Find where the given text appears and provide that cell's center as (x, y) coordinate. 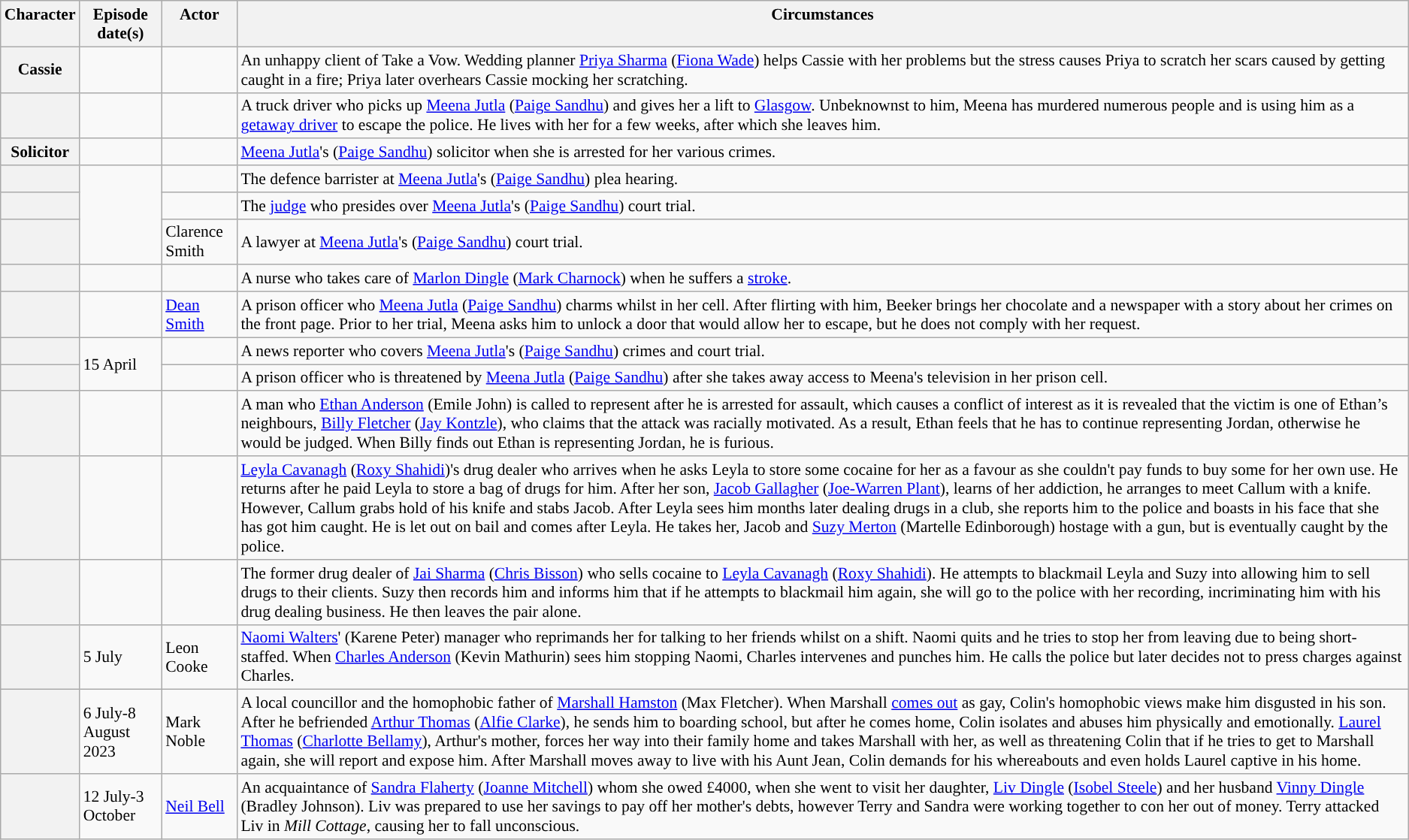
12 July-3 October (121, 807)
The judge who presides over Meena Jutla's (Paige Sandhu) court trial. (822, 206)
Character (41, 24)
A prison officer who is threatened by Meena Jutla (Paige Sandhu) after she takes away access to Meena's television in her prison cell. (822, 378)
A news reporter who covers Meena Jutla's (Paige Sandhu) crimes and court trial. (822, 351)
A nurse who takes care of Marlon Dingle (Mark Charnock) when he suffers a stroke. (822, 279)
Circumstances (822, 24)
6 July-8 August 2023 (121, 732)
Clarence Smith (199, 242)
Leon Cooke (199, 657)
Meena Jutla's (Paige Sandhu) solicitor when she is arrested for her various crimes. (822, 153)
5 July (121, 657)
15 April (121, 364)
Cassie (41, 69)
Neil Bell (199, 807)
The defence barrister at Meena Jutla's (Paige Sandhu) plea hearing. (822, 179)
Dean Smith (199, 314)
Episode date(s) (121, 24)
Actor (199, 24)
A lawyer at Meena Jutla's (Paige Sandhu) court trial. (822, 242)
Mark Noble (199, 732)
Solicitor (41, 153)
